Determine the (x, y) coordinate at the center of the cell enclosing the given text.  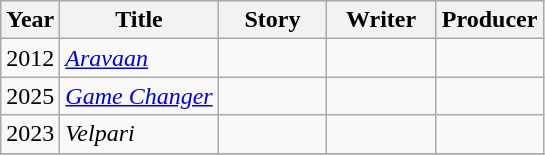
Velpari (139, 134)
Year (30, 20)
2025 (30, 96)
Story (272, 20)
Game Changer (139, 96)
Producer (490, 20)
Title (139, 20)
2023 (30, 134)
Aravaan (139, 58)
2012 (30, 58)
Writer (382, 20)
